Provide the (X, Y) coordinate of the cell's center where the given text is located.  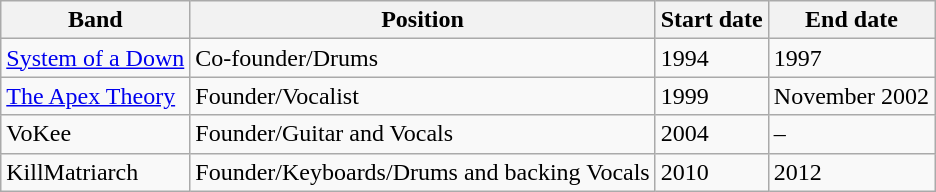
– (851, 134)
1997 (851, 58)
1994 (712, 58)
Start date (712, 20)
1999 (712, 96)
2004 (712, 134)
2012 (851, 172)
System of a Down (96, 58)
Founder/Keyboards/Drums and backing Vocals (422, 172)
KillMatriarch (96, 172)
2010 (712, 172)
Band (96, 20)
End date (851, 20)
Co-founder/Drums (422, 58)
The Apex Theory (96, 96)
Founder/Guitar and Vocals (422, 134)
Position (422, 20)
VoKee (96, 134)
November 2002 (851, 96)
Founder/Vocalist (422, 96)
